Locate the cell with the specified text and output its [X, Y] center coordinate. 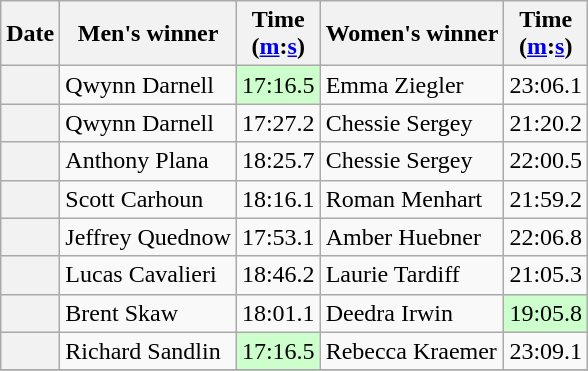
22:06.8 [546, 237]
Richard Sandlin [148, 351]
23:09.1 [546, 351]
Date [30, 34]
Jeffrey Quednow [148, 237]
Rebecca Kraemer [412, 351]
Scott Carhoun [148, 199]
17:53.1 [278, 237]
18:46.2 [278, 275]
21:59.2 [546, 199]
Roman Menhart [412, 199]
21:20.2 [546, 123]
17:27.2 [278, 123]
18:16.1 [278, 199]
18:01.1 [278, 313]
19:05.8 [546, 313]
Anthony Plana [148, 161]
Men's winner [148, 34]
Brent Skaw [148, 313]
Lucas Cavalieri [148, 275]
Amber Huebner [412, 237]
Emma Ziegler [412, 85]
23:06.1 [546, 85]
Women's winner [412, 34]
18:25.7 [278, 161]
Deedra Irwin [412, 313]
22:00.5 [546, 161]
Laurie Tardiff [412, 275]
21:05.3 [546, 275]
